Search for the cell housing the specified text and yield its (x, y) center coordinate. 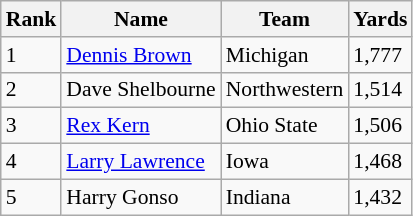
Rank (32, 19)
1 (32, 55)
1,468 (380, 162)
Indiana (285, 197)
1,506 (380, 126)
Name (140, 19)
Harry Gonso (140, 197)
Rex Kern (140, 126)
Larry Lawrence (140, 162)
3 (32, 126)
Team (285, 19)
Iowa (285, 162)
1,514 (380, 90)
Dave Shelbourne (140, 90)
4 (32, 162)
2 (32, 90)
1,432 (380, 197)
Northwestern (285, 90)
1,777 (380, 55)
5 (32, 197)
Dennis Brown (140, 55)
Michigan (285, 55)
Ohio State (285, 126)
Yards (380, 19)
